Identify which cell holds the provided text, then report its (X, Y) central coordinate. 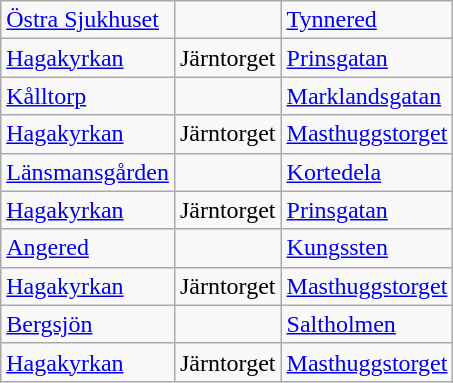
Tynnered (367, 20)
Östra Sjukhuset (88, 20)
Bergsjön (88, 324)
Kungssten (367, 248)
Marklandsgatan (367, 96)
Saltholmen (367, 324)
Angered (88, 248)
Kålltorp (88, 96)
Länsmansgården (88, 172)
Kortedela (367, 172)
